Extract the [x, y] coordinate from the center of the cell holding the provided text.  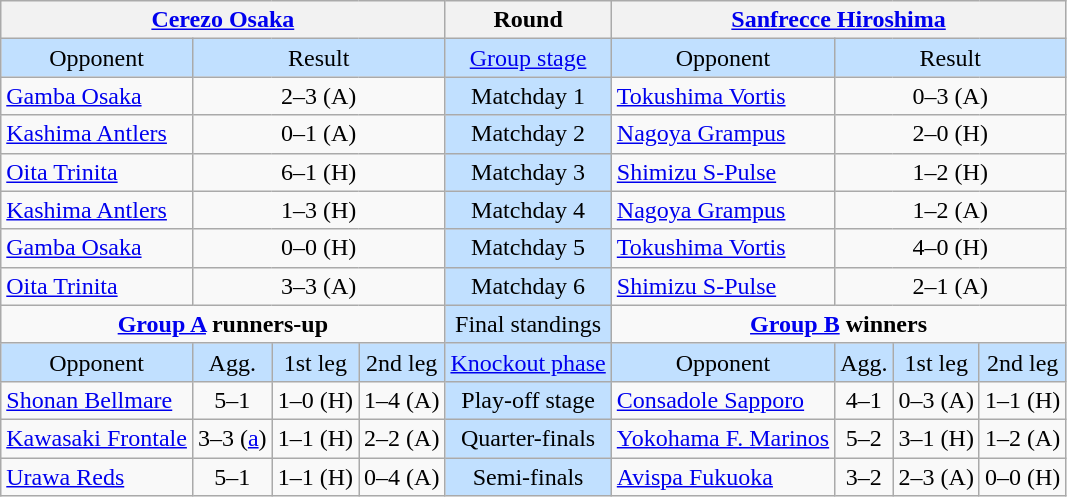
Matchday 3 [528, 172]
Shonan Bellmare [97, 400]
Matchday 5 [528, 248]
Group A runners-up [223, 324]
Semi-finals [528, 477]
Yokohama F. Marinos [722, 438]
4–0 (H) [950, 248]
6–1 (H) [318, 172]
Sanfrecce Hiroshima [838, 20]
Avispa Fukuoka [722, 477]
Play-off stage [528, 400]
Consadole Sapporo [722, 400]
Round [528, 20]
Kawasaki Frontale [97, 438]
3–3 (A) [318, 286]
2–0 (H) [950, 134]
5–2 [864, 438]
Matchday 1 [528, 96]
1–0 (H) [315, 400]
0–4 (A) [402, 477]
Group stage [528, 58]
Final standings [528, 324]
1–4 (A) [402, 400]
0–1 (A) [318, 134]
4–1 [864, 400]
1–3 (H) [318, 210]
3–3 (a) [232, 438]
3–2 [864, 477]
Knockout phase [528, 362]
2–1 (A) [950, 286]
1–2 (H) [950, 172]
Group B winners [838, 324]
Quarter-finals [528, 438]
Cerezo Osaka [223, 20]
3–1 (H) [936, 438]
Urawa Reds [97, 477]
Matchday 4 [528, 210]
2–2 (A) [402, 438]
Matchday 2 [528, 134]
Matchday 6 [528, 286]
